Provide the (X, Y) coordinate of the cell's center where the given text is located.  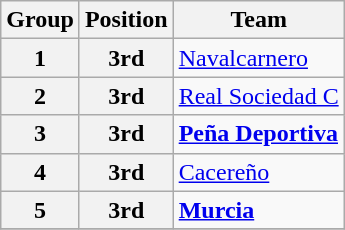
Team (258, 20)
Murcia (258, 210)
1 (40, 58)
5 (40, 210)
Navalcarnero (258, 58)
Position (126, 20)
Group (40, 20)
Cacereño (258, 172)
4 (40, 172)
2 (40, 96)
Peña Deportiva (258, 134)
3 (40, 134)
Real Sociedad C (258, 96)
